Detect which cell encompasses the target text, then output its (x, y) center coordinate. 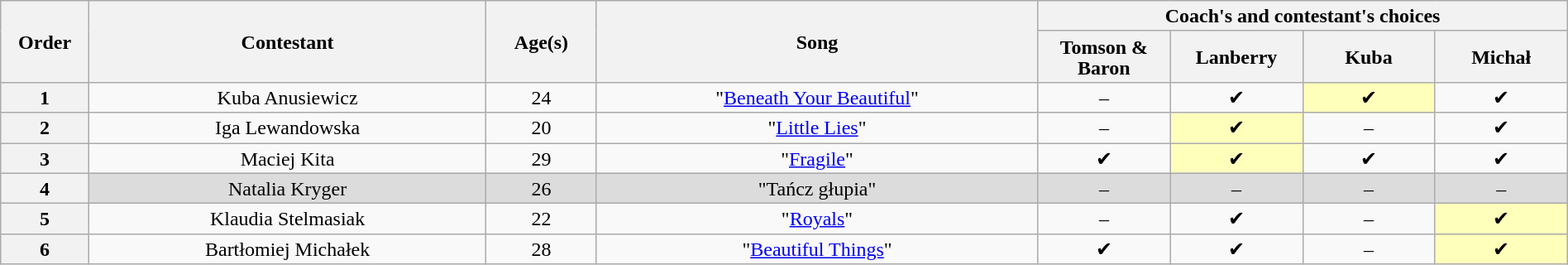
3 (45, 157)
4 (45, 189)
Contestant (287, 41)
6 (45, 248)
Order (45, 41)
"Little Lies" (817, 128)
1 (45, 98)
Song (817, 41)
"Fragile" (817, 157)
Lanberry (1236, 56)
28 (541, 248)
Natalia Kryger (287, 189)
Iga Lewandowska (287, 128)
Coach's and contestant's choices (1303, 17)
2 (45, 128)
"Beautiful Things" (817, 248)
"Royals" (817, 219)
26 (541, 189)
Michał (1501, 56)
24 (541, 98)
Maciej Kita (287, 157)
Bartłomiej Michałek (287, 248)
Kuba (1369, 56)
Tomson & Baron (1104, 56)
29 (541, 157)
"Beneath Your Beautiful" (817, 98)
22 (541, 219)
Kuba Anusiewicz (287, 98)
"Tańcz głupia" (817, 189)
20 (541, 128)
Klaudia Stelmasiak (287, 219)
5 (45, 219)
Age(s) (541, 41)
